From the cell containing the given text, extract its center point as (X, Y) coordinate. 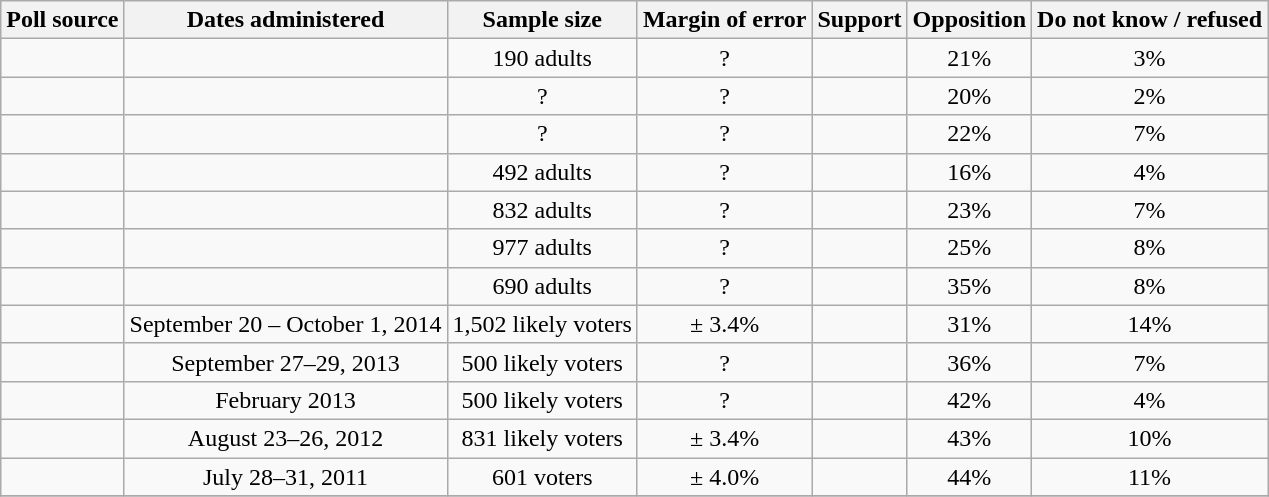
22% (969, 134)
831 likely voters (542, 438)
February 2013 (286, 400)
832 adults (542, 210)
35% (969, 286)
42% (969, 400)
Dates administered (286, 20)
20% (969, 96)
10% (1150, 438)
September 20 – October 1, 2014 (286, 324)
± 4.0% (724, 477)
190 adults (542, 58)
16% (969, 172)
25% (969, 248)
July 28–31, 2011 (286, 477)
Margin of error (724, 20)
2% (1150, 96)
11% (1150, 477)
1,502 likely voters (542, 324)
21% (969, 58)
Poll source (62, 20)
September 27–29, 2013 (286, 362)
3% (1150, 58)
601 voters (542, 477)
14% (1150, 324)
44% (969, 477)
Opposition (969, 20)
43% (969, 438)
23% (969, 210)
Do not know / refused (1150, 20)
Sample size (542, 20)
31% (969, 324)
492 adults (542, 172)
36% (969, 362)
977 adults (542, 248)
August 23–26, 2012 (286, 438)
Support (860, 20)
690 adults (542, 286)
